For the text-containing cell, return its midpoint in (X, Y) coordinate format. 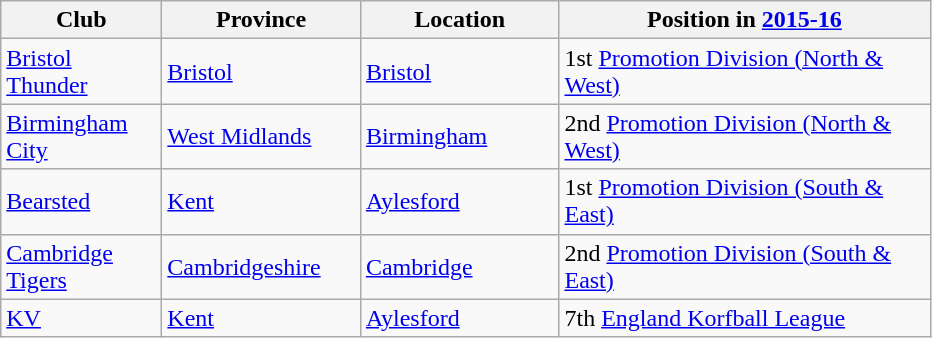
Position in 2015-16 (744, 20)
1st Promotion Division (South & East) (744, 202)
2nd Promotion Division (North & West) (744, 136)
Birmingham City (82, 136)
West Midlands (262, 136)
Birmingham (460, 136)
2nd Promotion Division (South & East) (744, 266)
Cambridgeshire (262, 266)
1st Promotion Division (North & West) (744, 72)
KV (82, 318)
Province (262, 20)
Cambridge (460, 266)
Cambridge Tigers (82, 266)
Bearsted (82, 202)
Location (460, 20)
Bristol Thunder (82, 72)
Club (82, 20)
7th England Korfball League (744, 318)
